For the text-containing cell, return its midpoint in [x, y] coordinate format. 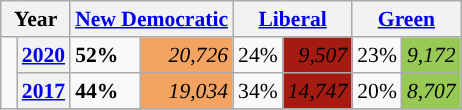
19,034 [187, 91]
New Democratic [152, 19]
9,507 [318, 55]
23% [377, 55]
20,726 [187, 55]
2020 [44, 55]
34% [258, 91]
14,747 [318, 91]
44% [106, 91]
20% [377, 91]
9,172 [432, 55]
Liberal [292, 19]
24% [258, 55]
52% [106, 55]
2017 [44, 91]
Green [406, 19]
Year [36, 19]
8,707 [432, 91]
